Provide the [X, Y] coordinate of the cell's center where the given text is located.  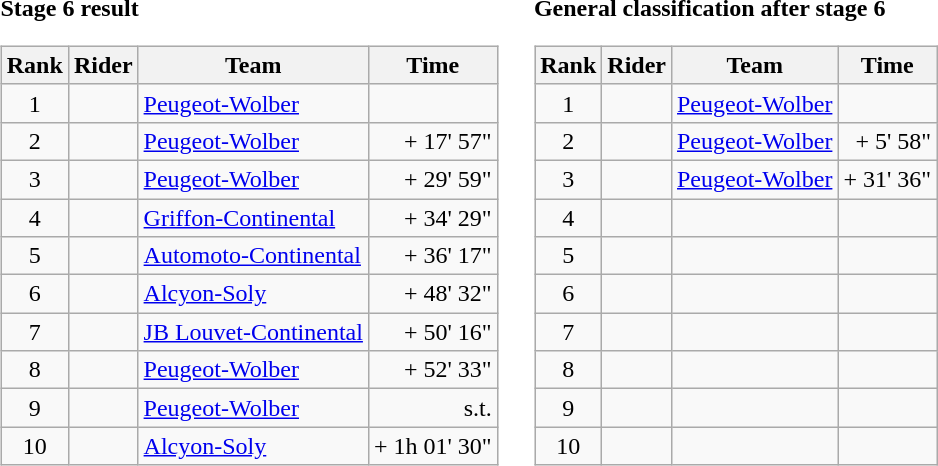
+ 29' 59" [432, 179]
+ 48' 32" [432, 294]
+ 1h 01' 30" [432, 446]
+ 34' 29" [432, 217]
+ 17' 57" [432, 141]
+ 50' 16" [432, 332]
Griffon-Continental [253, 217]
JB Louvet-Continental [253, 332]
+ 5' 58" [888, 141]
Automoto-Continental [253, 256]
+ 36' 17" [432, 256]
+ 52' 33" [432, 370]
s.t. [432, 408]
+ 31' 36" [888, 179]
